Search for the cell housing the specified text and yield its (X, Y) center coordinate. 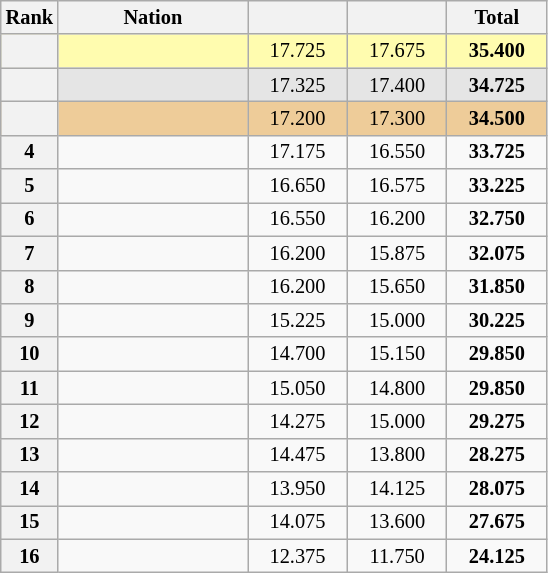
6 (30, 219)
29.275 (497, 421)
16.575 (397, 186)
27.675 (497, 522)
12 (30, 421)
33.725 (497, 152)
16.650 (298, 186)
12.375 (298, 556)
28.075 (497, 489)
15.875 (397, 253)
Rank (30, 17)
15.050 (298, 388)
17.675 (397, 51)
32.075 (497, 253)
14.700 (298, 354)
33.225 (497, 186)
15.225 (298, 320)
Nation (153, 17)
14.475 (298, 455)
10 (30, 354)
15.650 (397, 287)
Total (497, 17)
17.175 (298, 152)
17.200 (298, 118)
31.850 (497, 287)
34.500 (497, 118)
15 (30, 522)
8 (30, 287)
5 (30, 186)
17.400 (397, 85)
30.225 (497, 320)
17.725 (298, 51)
32.750 (497, 219)
35.400 (497, 51)
17.300 (397, 118)
28.275 (497, 455)
24.125 (497, 556)
11.750 (397, 556)
7 (30, 253)
14.075 (298, 522)
14.125 (397, 489)
11 (30, 388)
14 (30, 489)
9 (30, 320)
15.150 (397, 354)
13.600 (397, 522)
16 (30, 556)
13.950 (298, 489)
13 (30, 455)
4 (30, 152)
14.275 (298, 421)
14.800 (397, 388)
34.725 (497, 85)
13.800 (397, 455)
17.325 (298, 85)
